Return (X, Y) of the center of cell containing provided text 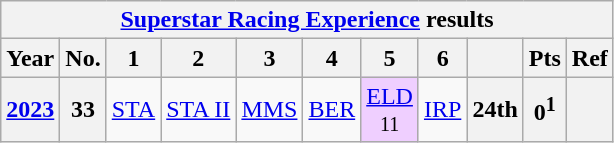
5 (390, 58)
2023 (30, 110)
01 (544, 110)
Year (30, 58)
6 (442, 58)
STA II (198, 110)
MMS (270, 110)
ELD11 (390, 110)
IRP (442, 110)
Ref (590, 58)
BER (332, 110)
2 (198, 58)
1 (133, 58)
33 (83, 110)
24th (495, 110)
No. (83, 58)
4 (332, 58)
Pts (544, 58)
STA (133, 110)
Superstar Racing Experience results (308, 20)
3 (270, 58)
